Detect which cell encompasses the target text, then output its (x, y) center coordinate. 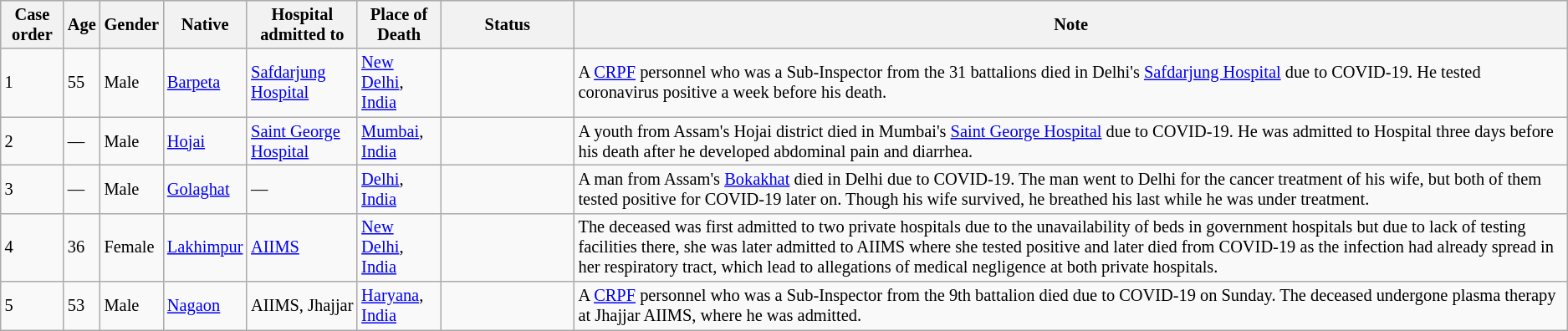
Age (82, 24)
Hospital admitted to (302, 24)
Hojai (205, 141)
AIIMS (302, 247)
Mumbai, India (399, 141)
Delhi, India (399, 189)
36 (82, 247)
Lakhimpur (205, 247)
2 (32, 141)
1 (32, 83)
Female (132, 247)
Note (1071, 24)
Haryana, India (399, 306)
Native (205, 24)
55 (82, 83)
Saint George Hospital (302, 141)
Place of Death (399, 24)
Safdarjung Hospital (302, 83)
Case order (32, 24)
AIIMS, Jhajjar (302, 306)
5 (32, 306)
4 (32, 247)
Nagaon (205, 306)
Gender (132, 24)
53 (82, 306)
Golaghat (205, 189)
Status (508, 24)
3 (32, 189)
Barpeta (205, 83)
